For the text-containing cell, return its midpoint in (x, y) coordinate format. 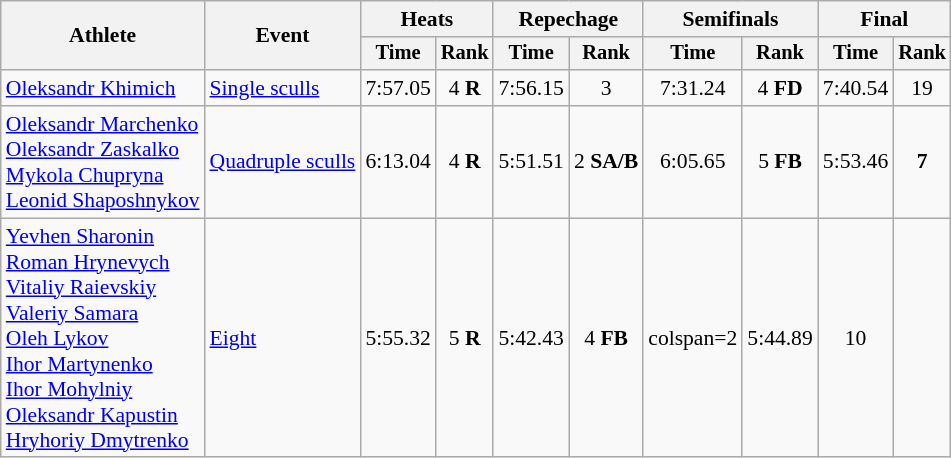
5 FB (780, 162)
5 R (465, 338)
Oleksandr Khimich (103, 88)
6:13.04 (398, 162)
Yevhen SharoninRoman HrynevychVitaliy RaievskiyValeriy SamaraOleh LykovIhor MartynenkoIhor MohylniyOleksandr KapustinHryhoriy Dmytrenko (103, 338)
10 (856, 338)
5:55.32 (398, 338)
Heats (426, 19)
7:57.05 (398, 88)
5:53.46 (856, 162)
Repechage (568, 19)
Semifinals (730, 19)
Final (884, 19)
19 (922, 88)
Event (283, 36)
5:42.43 (530, 338)
Eight (283, 338)
6:05.65 (692, 162)
7:40.54 (856, 88)
Oleksandr MarchenkoOleksandr ZaskalkoMykola ChuprynaLeonid Shaposhnykov (103, 162)
3 (606, 88)
4 FD (780, 88)
4 FB (606, 338)
Athlete (103, 36)
7:56.15 (530, 88)
Single sculls (283, 88)
2 SA/B (606, 162)
Quadruple sculls (283, 162)
colspan=2 (692, 338)
7 (922, 162)
5:44.89 (780, 338)
5:51.51 (530, 162)
7:31.24 (692, 88)
